Identify which cell holds the provided text, then report its [X, Y] central coordinate. 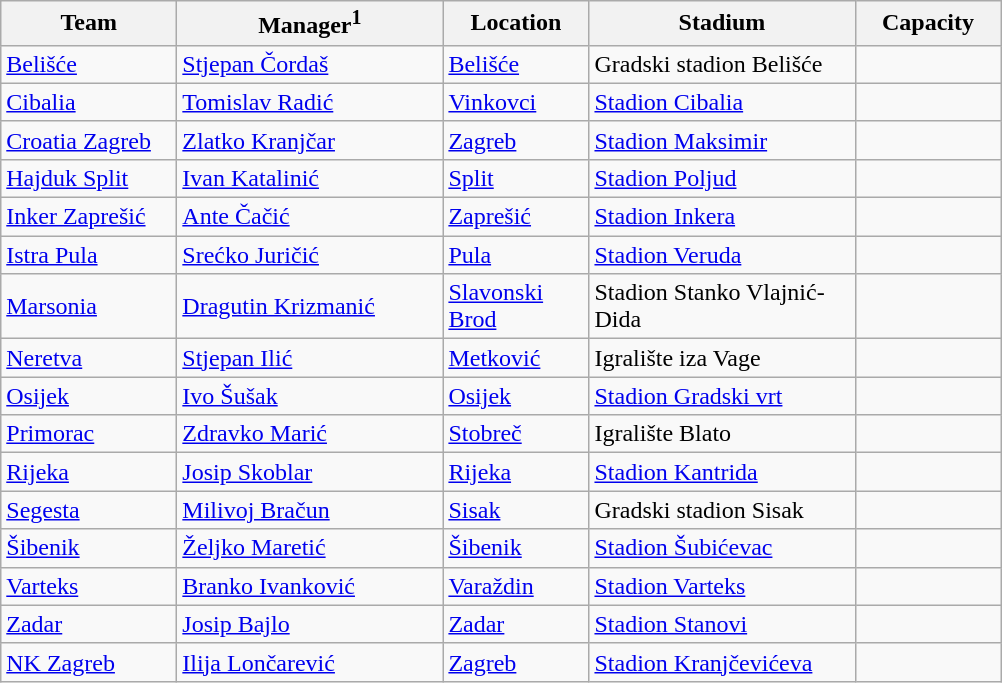
Stadion Gradski vrt [722, 396]
Stadion Kantrida [722, 472]
Sisak [516, 510]
Stadion Inkera [722, 217]
Stadium [722, 24]
Marsonia [89, 306]
Hajduk Split [89, 178]
Slavonski Brod [516, 306]
Stadion Stanovi [722, 624]
Josip Bajlo [310, 624]
Metković [516, 358]
Stadion Veruda [722, 255]
Manager1 [310, 24]
Stjepan Ilić [310, 358]
Stjepan Čordaš [310, 64]
Split [516, 178]
Ante Čačić [310, 217]
Ivan Katalinić [310, 178]
Inker Zaprešić [89, 217]
Zdravko Marić [310, 434]
Ilija Lončarević [310, 662]
Tomislav Radić [310, 102]
Dragutin Krizmanić [310, 306]
Team [89, 24]
Cibalia [89, 102]
Željko Maretić [310, 548]
Srećko Juričić [310, 255]
Primorac [89, 434]
Croatia Zagreb [89, 140]
Ivo Šušak [310, 396]
Location [516, 24]
Capacity [928, 24]
Igralište iza Vage [722, 358]
Vinkovci [516, 102]
Stadion Šubićevac [722, 548]
Varaždin [516, 586]
Stadion Stanko Vlajnić-Dida [722, 306]
Stadion Cibalia [722, 102]
NK Zagreb [89, 662]
Milivoj Bračun [310, 510]
Segesta [89, 510]
Istra Pula [89, 255]
Gradski stadion Belišće [722, 64]
Zlatko Kranjčar [310, 140]
Josip Skoblar [310, 472]
Zaprešić [516, 217]
Stadion Maksimir [722, 140]
Stadion Kranjčevićeva [722, 662]
Stadion Varteks [722, 586]
Igralište Blato [722, 434]
Stobreč [516, 434]
Branko Ivanković [310, 586]
Varteks [89, 586]
Stadion Poljud [722, 178]
Neretva [89, 358]
Pula [516, 255]
Gradski stadion Sisak [722, 510]
